Locate the cell with the specified text and output its (X, Y) center coordinate. 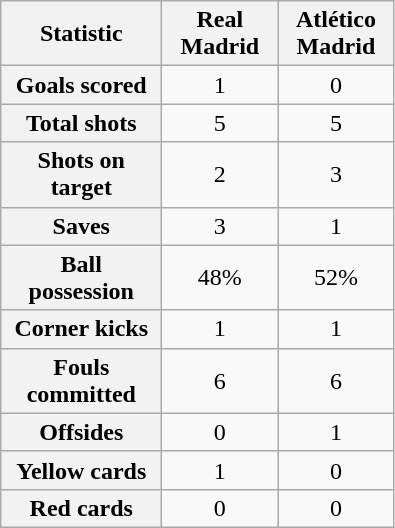
Goals scored (82, 85)
Corner kicks (82, 329)
Atlético Madrid (336, 34)
Fouls committed (82, 380)
Offsides (82, 432)
Red cards (82, 508)
52% (336, 278)
Yellow cards (82, 470)
Ball possession (82, 278)
48% (220, 278)
Shots on target (82, 174)
Real Madrid (220, 34)
Statistic (82, 34)
Saves (82, 226)
Total shots (82, 123)
2 (220, 174)
